Output the [x, y] coordinate of the center of the cell containing the given text.  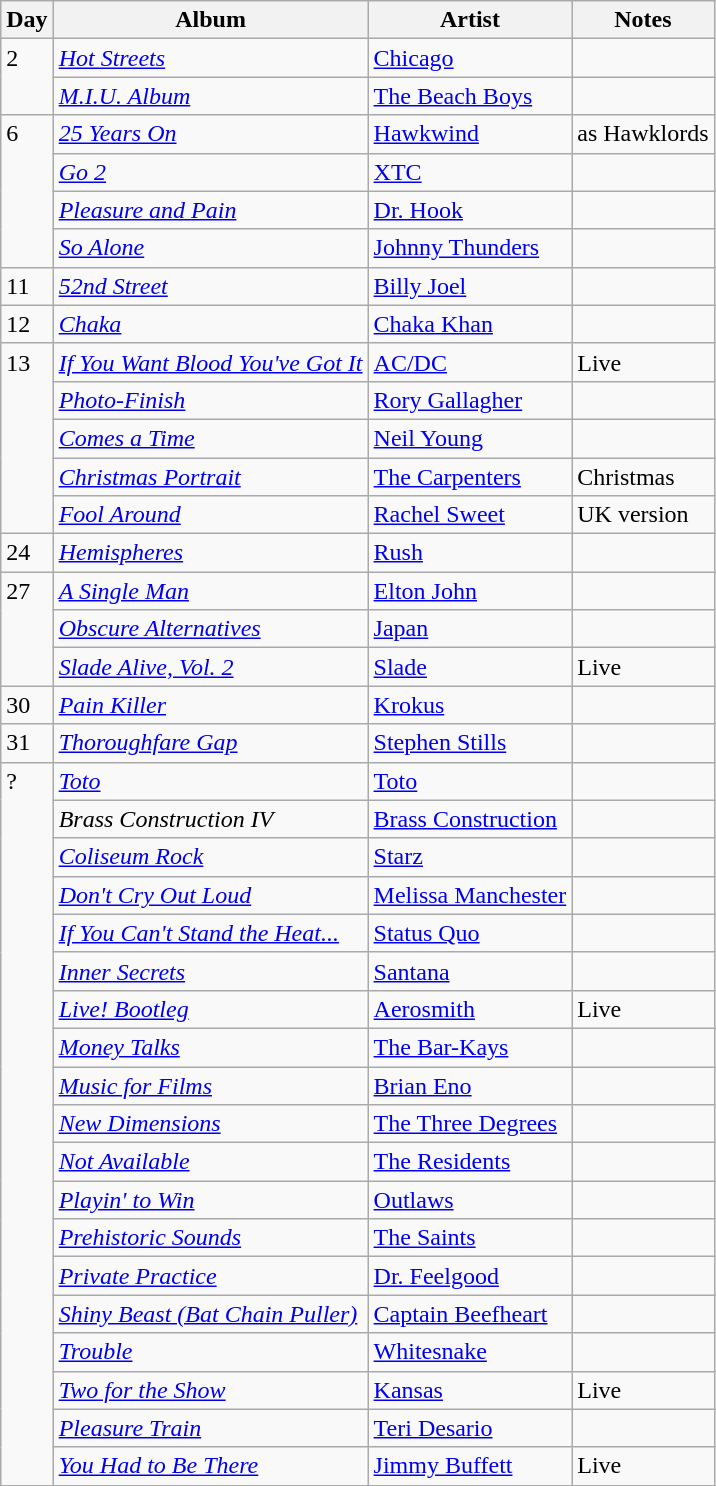
Dr. Hook [470, 210]
Whitesnake [470, 1352]
Hemispheres [210, 553]
Thoroughfare Gap [210, 743]
Music for Films [210, 1085]
Johnny Thunders [470, 248]
Outlaws [470, 1200]
Comes a Time [210, 438]
Don't Cry Out Loud [210, 895]
The Carpenters [470, 477]
UK version [643, 515]
Teri Desario [470, 1428]
Playin' to Win [210, 1200]
New Dimensions [210, 1124]
The Saints [470, 1238]
Status Quo [470, 933]
Money Talks [210, 1047]
2 [27, 77]
Aerosmith [470, 1009]
27 [27, 629]
Captain Beefheart [470, 1314]
6 [27, 191]
Krokus [470, 705]
Notes [643, 20]
Brian Eno [470, 1085]
Shiny Beast (Bat Chain Puller) [210, 1314]
You Had to Be There [210, 1466]
Elton John [470, 591]
Brass Construction [470, 819]
Two for the Show [210, 1390]
The Three Degrees [470, 1124]
Private Practice [210, 1276]
Starz [470, 857]
Go 2 [210, 172]
Santana [470, 971]
Pleasure and Pain [210, 210]
31 [27, 743]
Rory Gallagher [470, 400]
Jimmy Buffett [470, 1466]
Pain Killer [210, 705]
Coliseum Rock [210, 857]
25 Years On [210, 134]
12 [27, 324]
Fool Around [210, 515]
The Beach Boys [470, 96]
XTC [470, 172]
Slade [470, 667]
Christmas [643, 477]
Neil Young [470, 438]
Slade Alive, Vol. 2 [210, 667]
Chaka Khan [470, 324]
Billy Joel [470, 286]
Trouble [210, 1352]
Pleasure Train [210, 1428]
Rachel Sweet [470, 515]
Hot Streets [210, 58]
as Hawklords [643, 134]
Photo-Finish [210, 400]
Brass Construction IV [210, 819]
A Single Man [210, 591]
Chaka [210, 324]
24 [27, 553]
The Residents [470, 1162]
Chicago [470, 58]
Stephen Stills [470, 743]
Live! Bootleg [210, 1009]
13 [27, 438]
Hawkwind [470, 134]
Day [27, 20]
Prehistoric Sounds [210, 1238]
Melissa Manchester [470, 895]
AC/DC [470, 362]
52nd Street [210, 286]
Dr. Feelgood [470, 1276]
Kansas [470, 1390]
So Alone [210, 248]
Rush [470, 553]
Artist [470, 20]
11 [27, 286]
M.I.U. Album [210, 96]
Inner Secrets [210, 971]
Album [210, 20]
The Bar-Kays [470, 1047]
Christmas Portrait [210, 477]
If You Can't Stand the Heat... [210, 933]
Japan [470, 629]
Not Available [210, 1162]
? [27, 1124]
30 [27, 705]
If You Want Blood You've Got It [210, 362]
Obscure Alternatives [210, 629]
